Identify which cell holds the provided text, then report its (X, Y) central coordinate. 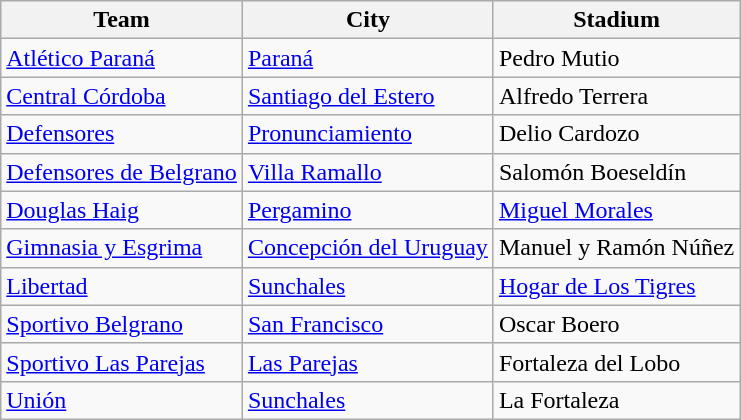
La Fortaleza (616, 400)
Pronunciamiento (368, 134)
Gimnasia y Esgrima (122, 248)
Oscar Boero (616, 324)
Atlético Paraná (122, 58)
Douglas Haig (122, 210)
Central Córdoba (122, 96)
Defensores (122, 134)
Sportivo Las Parejas (122, 362)
Sportivo Belgrano (122, 324)
Team (122, 20)
Defensores de Belgrano (122, 172)
Hogar de Los Tigres (616, 286)
San Francisco (368, 324)
Villa Ramallo (368, 172)
Paraná (368, 58)
Miguel Morales (616, 210)
Pedro Mutio (616, 58)
Unión (122, 400)
Salomón Boeseldín (616, 172)
City (368, 20)
Stadium (616, 20)
Delio Cardozo (616, 134)
Libertad (122, 286)
Pergamino (368, 210)
Fortaleza del Lobo (616, 362)
Alfredo Terrera (616, 96)
Concepción del Uruguay (368, 248)
Manuel y Ramón Núñez (616, 248)
Las Parejas (368, 362)
Santiago del Estero (368, 96)
